Return the [X, Y] coordinate for the center point of the cell that contains the specified text.  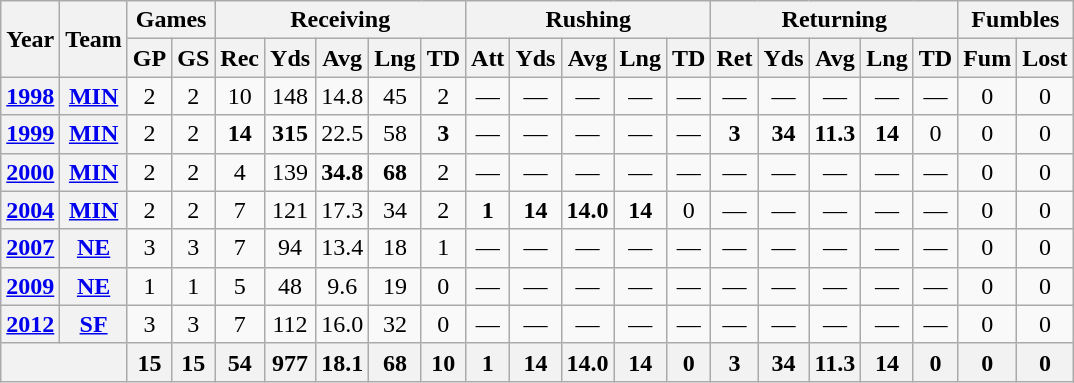
14.8 [342, 96]
Rec [240, 58]
1999 [30, 134]
19 [395, 286]
315 [290, 134]
977 [290, 362]
139 [290, 172]
1998 [30, 96]
2007 [30, 248]
Ret [734, 58]
Returning [834, 20]
Lost [1045, 58]
Year [30, 39]
Rushing [588, 20]
18.1 [342, 362]
2012 [30, 324]
58 [395, 134]
17.3 [342, 210]
48 [290, 286]
13.4 [342, 248]
Fum [988, 58]
Receiving [340, 20]
45 [395, 96]
112 [290, 324]
2000 [30, 172]
34.8 [342, 172]
121 [290, 210]
5 [240, 286]
32 [395, 324]
54 [240, 362]
4 [240, 172]
148 [290, 96]
16.0 [342, 324]
GP [149, 58]
2004 [30, 210]
94 [290, 248]
Fumbles [1016, 20]
Att [488, 58]
SF [94, 324]
9.6 [342, 286]
18 [395, 248]
Games [170, 20]
2009 [30, 286]
Team [94, 39]
GS [194, 58]
22.5 [342, 134]
